Determine the [X, Y] coordinate at the center of the cell enclosing the given text.  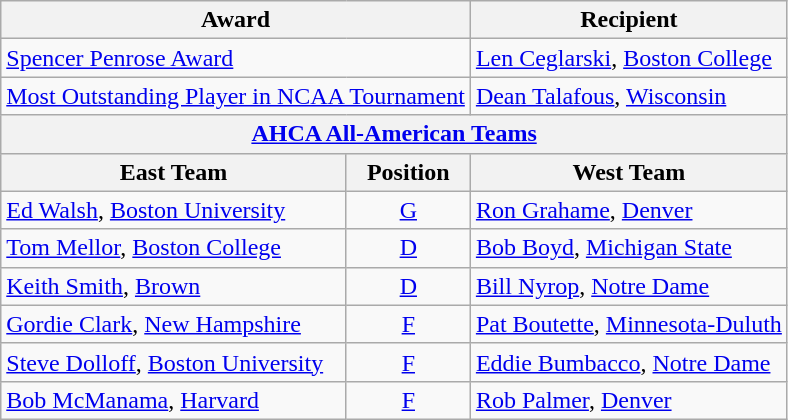
Ed Walsh, Boston University [174, 210]
Bill Nyrop, Notre Dame [628, 286]
Steve Dolloff, Boston University [174, 362]
Ron Grahame, Denver [628, 210]
Rob Palmer, Denver [628, 400]
Tom Mellor, Boston College [174, 248]
Bob Boyd, Michigan State [628, 248]
Recipient [628, 20]
Gordie Clark, New Hampshire [174, 324]
Keith Smith, Brown [174, 286]
East Team [174, 172]
Position [408, 172]
Eddie Bumbacco, Notre Dame [628, 362]
G [408, 210]
Pat Boutette, Minnesota-Duluth [628, 324]
Spencer Penrose Award [236, 58]
AHCA All-American Teams [394, 134]
Award [236, 20]
Dean Talafous, Wisconsin [628, 96]
West Team [628, 172]
Len Ceglarski, Boston College [628, 58]
Most Outstanding Player in NCAA Tournament [236, 96]
Bob McManama, Harvard [174, 400]
